Return the [x, y] coordinate for the center point of the cell that contains the specified text.  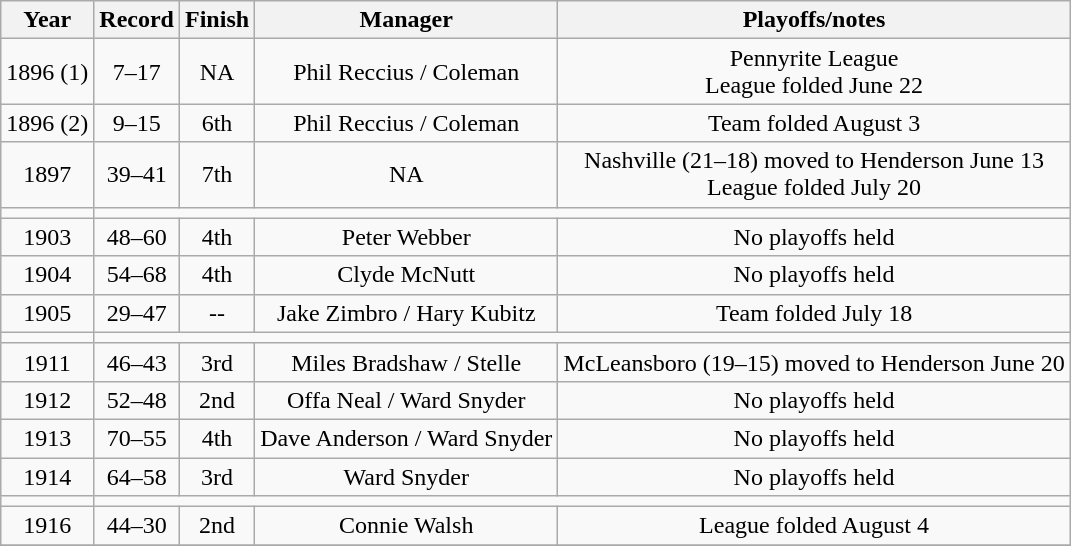
Record [137, 20]
Playoffs/notes [814, 20]
Manager [406, 20]
9–15 [137, 123]
48–60 [137, 237]
1912 [48, 400]
Nashville (21–18) moved to Henderson June 13League folded July 20 [814, 174]
Finish [218, 20]
64–58 [137, 477]
Jake Zimbro / Hary Kubitz [406, 313]
1904 [48, 275]
Offa Neal / Ward Snyder [406, 400]
29–47 [137, 313]
1897 [48, 174]
1896 (1) [48, 72]
1905 [48, 313]
54–68 [137, 275]
6th [218, 123]
1913 [48, 438]
Peter Webber [406, 237]
Team folded August 3 [814, 123]
1896 (2) [48, 123]
1911 [48, 362]
1916 [48, 526]
44–30 [137, 526]
Dave Anderson / Ward Snyder [406, 438]
Connie Walsh [406, 526]
Pennyrite League League folded June 22 [814, 72]
Year [48, 20]
46–43 [137, 362]
League folded August 4 [814, 526]
7th [218, 174]
52–48 [137, 400]
Clyde McNutt [406, 275]
1914 [48, 477]
-- [218, 313]
Ward Snyder [406, 477]
Team folded July 18 [814, 313]
McLeansboro (19–15) moved to Henderson June 20 [814, 362]
Miles Bradshaw / Stelle [406, 362]
1903 [48, 237]
39–41 [137, 174]
7–17 [137, 72]
70–55 [137, 438]
